Detect which cell encompasses the target text, then output its [X, Y] center coordinate. 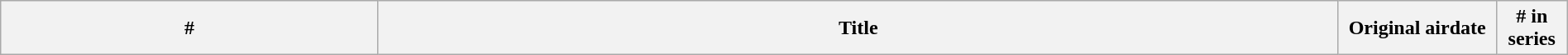
# in series [1532, 28]
Title [858, 28]
Original airdate [1417, 28]
# [190, 28]
